Identify which cell holds the provided text, then report its [X, Y] central coordinate. 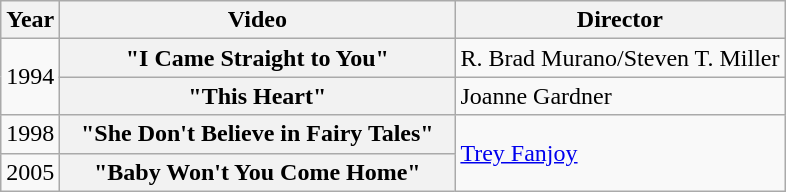
Video [258, 20]
2005 [30, 172]
"This Heart" [258, 96]
R. Brad Murano/Steven T. Miller [620, 58]
Joanne Gardner [620, 96]
Director [620, 20]
1994 [30, 77]
"She Don't Believe in Fairy Tales" [258, 134]
"Baby Won't You Come Home" [258, 172]
Year [30, 20]
Trey Fanjoy [620, 153]
1998 [30, 134]
"I Came Straight to You" [258, 58]
